Search for the cell housing the specified text and yield its (X, Y) center coordinate. 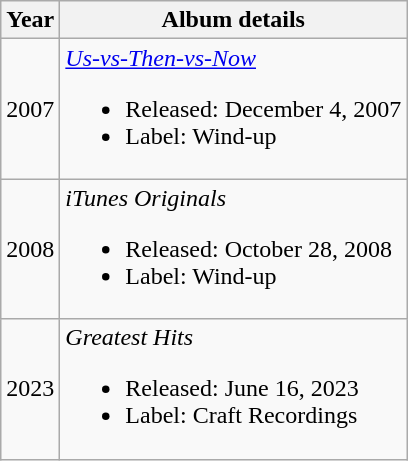
Year (30, 20)
Greatest HitsReleased: June 16, 2023Label: Craft Recordings (234, 389)
2007 (30, 109)
Us-vs-Then-vs-NowReleased: December 4, 2007Label: Wind-up (234, 109)
2023 (30, 389)
iTunes OriginalsReleased: October 28, 2008Label: Wind-up (234, 249)
Album details (234, 20)
2008 (30, 249)
